Locate the cell with the specified text and output its [x, y] center coordinate. 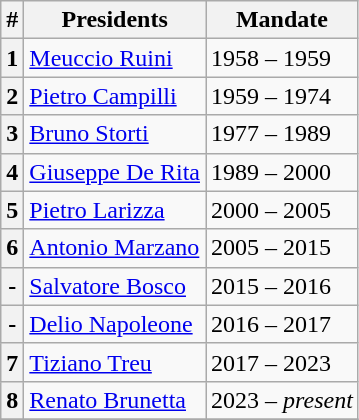
1989 – 2000 [282, 172]
3 [12, 134]
2 [12, 96]
Pietro Campilli [115, 96]
Meuccio Ruini [115, 58]
2023 – present [282, 400]
Mandate [282, 20]
8 [12, 400]
2000 – 2005 [282, 210]
Giuseppe De Rita [115, 172]
Renato Brunetta [115, 400]
5 [12, 210]
2017 – 2023 [282, 362]
1959 – 1974 [282, 96]
2016 – 2017 [282, 324]
Pietro Larizza [115, 210]
Presidents [115, 20]
1958 – 1959 [282, 58]
7 [12, 362]
6 [12, 248]
2005 – 2015 [282, 248]
Bruno Storti [115, 134]
1977 – 1989 [282, 134]
Antonio Marzano [115, 248]
4 [12, 172]
Tiziano Treu [115, 362]
Delio Napoleone [115, 324]
1 [12, 58]
2015 – 2016 [282, 286]
Salvatore Bosco [115, 286]
# [12, 20]
